Find where the given text appears and provide that cell's center as [X, Y] coordinate. 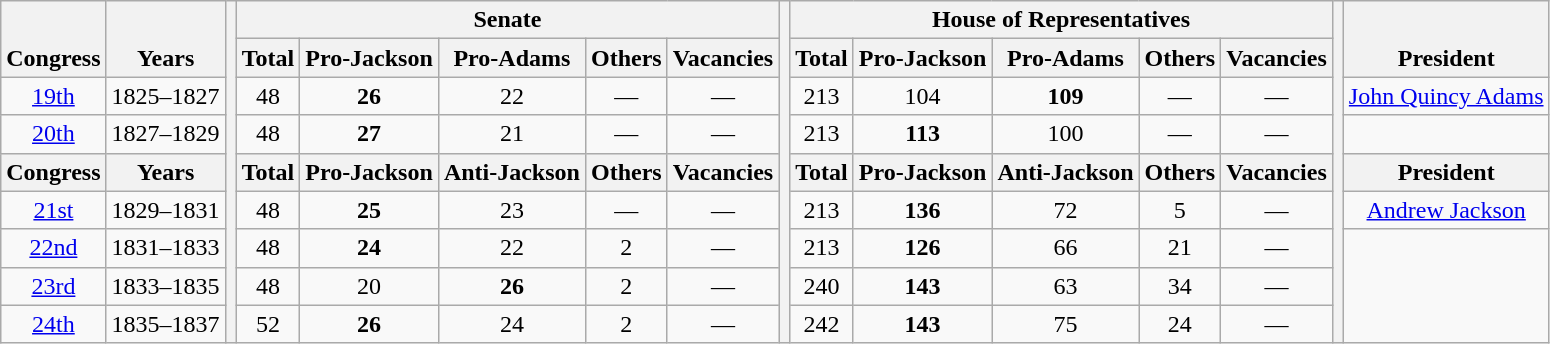
19th [54, 96]
1827–1829 [166, 134]
1835–1837 [166, 324]
5 [1180, 210]
109 [1066, 96]
72 [1066, 210]
100 [1066, 134]
104 [922, 96]
23rd [54, 286]
Andrew Jackson [1446, 210]
Senate [508, 20]
34 [1180, 286]
23 [512, 210]
75 [1066, 324]
52 [268, 324]
113 [922, 134]
1831–1833 [166, 248]
27 [370, 134]
240 [822, 286]
21st [54, 210]
1825–1827 [166, 96]
John Quincy Adams [1446, 96]
66 [1066, 248]
20 [370, 286]
1829–1831 [166, 210]
22nd [54, 248]
126 [922, 248]
House of Representatives [1062, 20]
63 [1066, 286]
25 [370, 210]
24th [54, 324]
1833–1835 [166, 286]
20th [54, 134]
136 [922, 210]
242 [822, 324]
